Find where the given text appears and provide that cell's center as [x, y] coordinate. 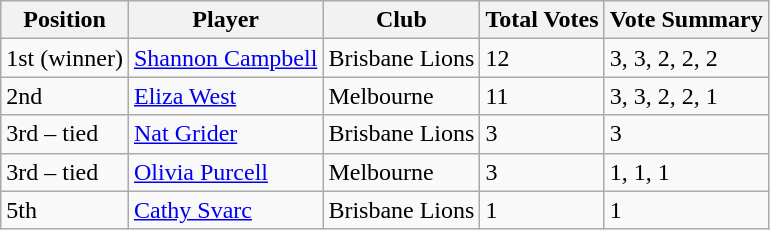
11 [542, 96]
3, 3, 2, 2, 1 [686, 96]
5th [65, 210]
Olivia Purcell [225, 172]
Total Votes [542, 20]
Eliza West [225, 96]
Vote Summary [686, 20]
Shannon Campbell [225, 58]
3, 3, 2, 2, 2 [686, 58]
2nd [65, 96]
Nat Grider [225, 134]
Position [65, 20]
1, 1, 1 [686, 172]
Cathy Svarc [225, 210]
1st (winner) [65, 58]
12 [542, 58]
Player [225, 20]
Club [402, 20]
